Capture the cell that displays the provided text and extract its [x, y] central coordinate. 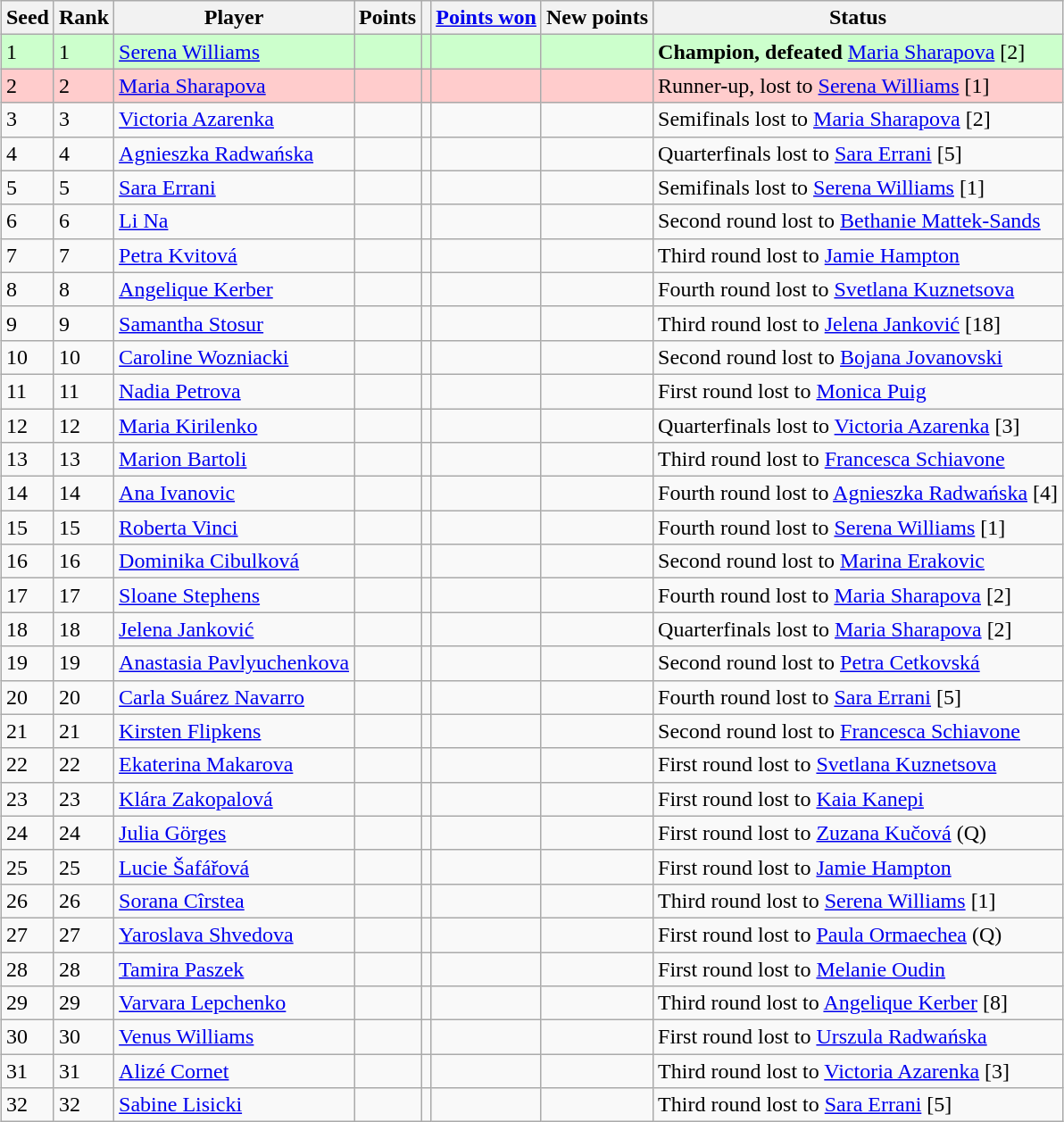
Points [387, 18]
Third round lost to Serena Williams [1] [859, 901]
Third round lost to Sara Errani [5] [859, 1105]
Angelique Kerber [234, 289]
Sabine Lisicki [234, 1105]
Player [234, 18]
Maria Sharapova [234, 86]
Petra Kvitová [234, 255]
Fourth round lost to Agnieszka Radwańska [4] [859, 494]
Second round lost to Marina Erakovic [859, 561]
Quarterfinals lost to Maria Sharapova [2] [859, 629]
Rank [84, 18]
Ana Ivanovic [234, 494]
New points [596, 18]
Champion, defeated Maria Sharapova [2] [859, 52]
Alizé Cornet [234, 1071]
Li Na [234, 221]
Third round lost to Victoria Azarenka [3] [859, 1071]
First round lost to Zuzana Kučová (Q) [859, 833]
Sorana Cîrstea [234, 901]
Jelena Janković [234, 629]
Venus Williams [234, 1037]
Ekaterina Makarova [234, 765]
Agnieszka Radwańska [234, 154]
Marion Bartoli [234, 460]
Points won [486, 18]
First round lost to Kaia Kanepi [859, 799]
First round lost to Svetlana Kuznetsova [859, 765]
Nadia Petrova [234, 391]
Third round lost to Jamie Hampton [859, 255]
Semifinals lost to Serena Williams [1] [859, 187]
Yaroslava Shvedova [234, 935]
Lucie Šafářová [234, 867]
First round lost to Monica Puig [859, 391]
Third round lost to Francesca Schiavone [859, 460]
Second round lost to Petra Cetkovská [859, 663]
Sara Errani [234, 187]
Semifinals lost to Maria Sharapova [2] [859, 120]
Serena Williams [234, 52]
Fourth round lost to Svetlana Kuznetsova [859, 289]
Roberta Vinci [234, 528]
First round lost to Paula Ormaechea (Q) [859, 935]
Sloane Stephens [234, 595]
Third round lost to Angelique Kerber [8] [859, 1003]
Caroline Wozniacki [234, 357]
Second round lost to Bojana Jovanovski [859, 357]
Tamira Paszek [234, 968]
Samantha Stosur [234, 323]
Status [859, 18]
Runner-up, lost to Serena Williams [1] [859, 86]
Fourth round lost to Serena Williams [1] [859, 528]
Klára Zakopalová [234, 799]
Second round lost to Bethanie Mattek-Sands [859, 221]
Fourth round lost to Maria Sharapova [2] [859, 595]
Third round lost to Jelena Janković [18] [859, 323]
Dominika Cibulková [234, 561]
Quarterfinals lost to Sara Errani [5] [859, 154]
First round lost to Urszula Radwańska [859, 1037]
Seed [27, 18]
Julia Görges [234, 833]
Fourth round lost to Sara Errani [5] [859, 697]
Carla Suárez Navarro [234, 697]
Kirsten Flipkens [234, 731]
Victoria Azarenka [234, 120]
Quarterfinals lost to Victoria Azarenka [3] [859, 426]
Second round lost to Francesca Schiavone [859, 731]
First round lost to Jamie Hampton [859, 867]
Varvara Lepchenko [234, 1003]
First round lost to Melanie Oudin [859, 968]
Maria Kirilenko [234, 426]
Anastasia Pavlyuchenkova [234, 663]
